Output the [X, Y] coordinate of the center of the cell containing the given text.  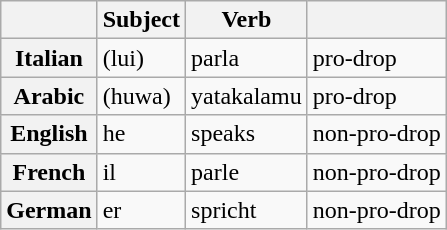
Italian [49, 58]
English [49, 134]
German [49, 210]
er [141, 210]
il [141, 172]
he [141, 134]
parle [247, 172]
Subject [141, 20]
French [49, 172]
Arabic [49, 96]
spricht [247, 210]
parla [247, 58]
(lui) [141, 58]
(huwa) [141, 96]
yatakalamu [247, 96]
Verb [247, 20]
speaks [247, 134]
